Find where the given text appears and provide that cell's center as [X, Y] coordinate. 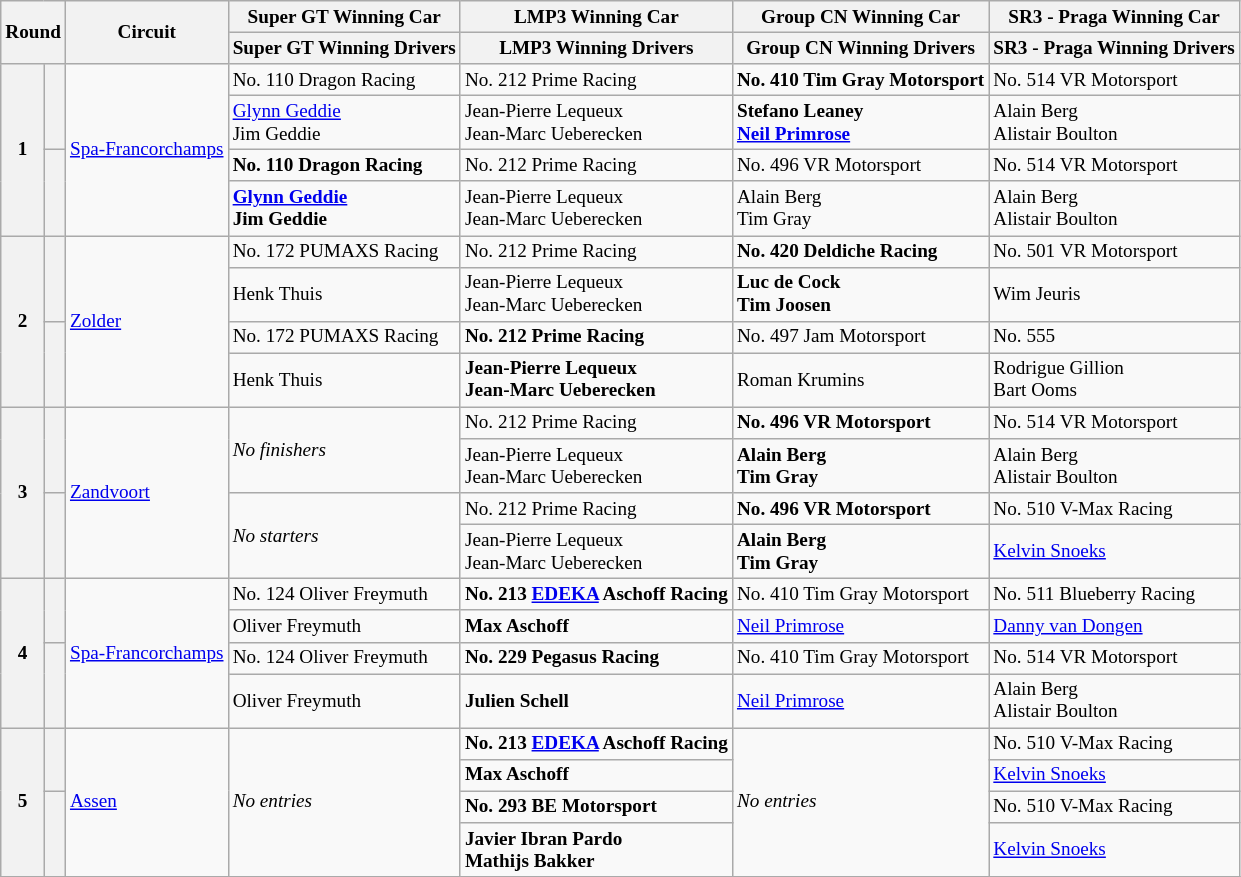
Javier Ibran Pardo Mathijs Bakker [596, 849]
Group CN Winning Car [860, 17]
Super GT Winning Car [344, 17]
Circuit [146, 32]
No. 497 Jam Motorsport [860, 337]
2 [22, 321]
Zolder [146, 321]
3 [22, 493]
No. 555 [1114, 337]
Danny van Dongen [1114, 626]
No. 511 Blueberry Racing [1114, 595]
Julien Schell [596, 700]
Zandvoort [146, 493]
No finishers [344, 450]
Group CN Winning Drivers [860, 48]
Rodrigue Gillion Bart Ooms [1114, 380]
SR3 - Praga Winning Car [1114, 17]
Wim Jeuris [1114, 294]
No starters [344, 536]
No. 293 BE Motorsport [596, 807]
No. 501 VR Motorsport [1114, 251]
No. 420 Deldiche Racing [860, 251]
LMP3 Winning Car [596, 17]
4 [22, 654]
Super GT Winning Drivers [344, 48]
Round [34, 32]
Assen [146, 802]
5 [22, 802]
Stefano Leaney Neil Primrose [860, 122]
No. 229 Pegasus Racing [596, 658]
Luc de Cock Tim Joosen [860, 294]
Roman Krumins [860, 380]
SR3 - Praga Winning Drivers [1114, 48]
LMP3 Winning Drivers [596, 48]
1 [22, 150]
